Determine the [x, y] coordinate at the center of the cell enclosing the given text.  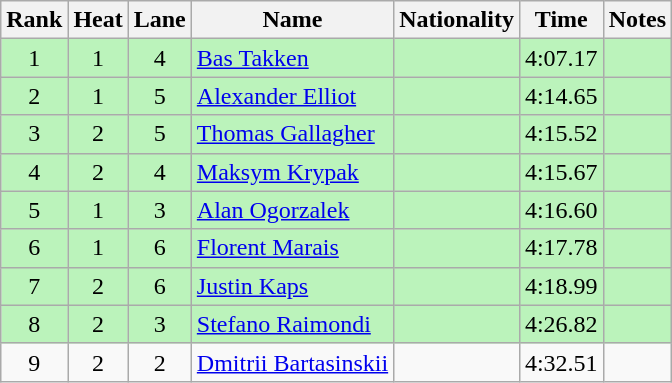
Bas Takken [292, 58]
Nationality [457, 20]
Notes [637, 20]
4:14.65 [561, 96]
Rank [34, 20]
4:15.67 [561, 172]
8 [34, 324]
Alan Ogorzalek [292, 210]
Thomas Gallagher [292, 134]
Alexander Elliot [292, 96]
7 [34, 286]
4:18.99 [561, 286]
4:07.17 [561, 58]
Heat [98, 20]
9 [34, 362]
Lane [160, 20]
4:16.60 [561, 210]
4:15.52 [561, 134]
Florent Marais [292, 248]
4:17.78 [561, 248]
Dmitrii Bartasinskii [292, 362]
4:26.82 [561, 324]
Stefano Raimondi [292, 324]
Justin Kaps [292, 286]
Time [561, 20]
4:32.51 [561, 362]
Maksym Krypak [292, 172]
Name [292, 20]
